Provide the [x, y] coordinate of the cell's center where the given text is located.  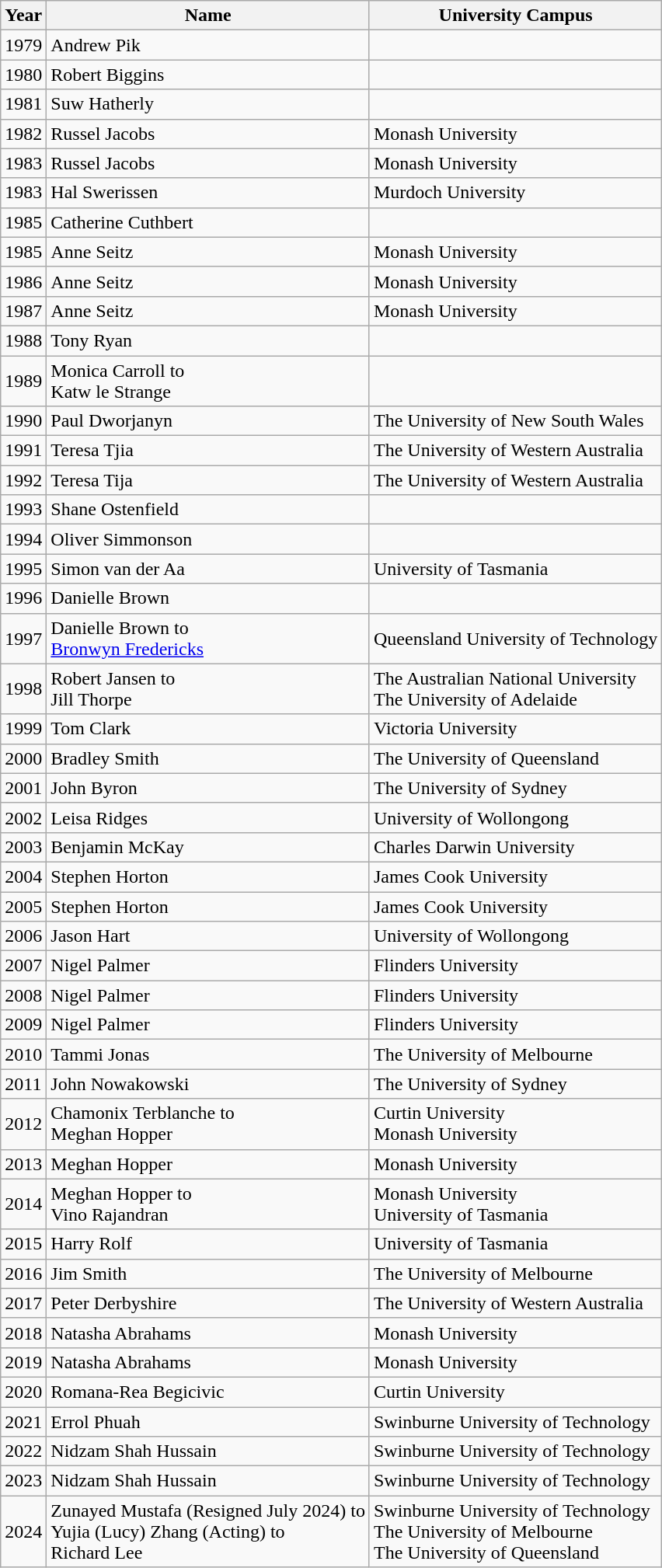
2007 [23, 966]
Danielle Brown [208, 598]
Tammi Jonas [208, 1054]
University Campus [515, 16]
Romana-Rea Begicivic [208, 1392]
2018 [23, 1333]
The Australian National UniversityThe University of Adelaide [515, 688]
Oliver Simmonson [208, 539]
1989 [23, 381]
Victoria University [515, 729]
Suw Hatherly [208, 104]
Simon van der Aa [208, 569]
1986 [23, 281]
Shane Ostenfield [208, 510]
2011 [23, 1084]
1981 [23, 104]
1988 [23, 340]
2024 [23, 1531]
Tom Clark [208, 729]
Jim Smith [208, 1274]
2005 [23, 907]
1995 [23, 569]
Curtin University [515, 1392]
Bradley Smith [208, 758]
1979 [23, 45]
1990 [23, 421]
Year [23, 16]
Teresa Tija [208, 480]
2006 [23, 936]
Robert Jansen toJill Thorpe [208, 688]
Zunayed Mustafa (Resigned July 2024) toYujia (Lucy) Zhang (Acting) toRichard Lee [208, 1531]
Catherine Cuthbert [208, 222]
Queensland University of Technology [515, 639]
1994 [23, 539]
2001 [23, 788]
1998 [23, 688]
Meghan Hopper toVino Rajandran [208, 1204]
2014 [23, 1204]
The University of New South Wales [515, 421]
2013 [23, 1164]
Monica Carroll toKatw le Strange [208, 381]
1999 [23, 729]
2017 [23, 1303]
2015 [23, 1244]
Chamonix Terblanche toMeghan Hopper [208, 1124]
Errol Phuah [208, 1421]
Meghan Hopper [208, 1164]
Andrew Pik [208, 45]
2009 [23, 1025]
1991 [23, 451]
2022 [23, 1451]
The University of Queensland [515, 758]
Paul Dworjanyn [208, 421]
Benjamin McKay [208, 847]
1987 [23, 311]
Robert Biggins [208, 75]
1992 [23, 480]
2012 [23, 1124]
Danielle Brown toBronwyn Fredericks [208, 639]
1996 [23, 598]
Name [208, 16]
2010 [23, 1054]
1993 [23, 510]
1997 [23, 639]
Charles Darwin University [515, 847]
2004 [23, 876]
John Nowakowski [208, 1084]
2002 [23, 817]
Murdoch University [515, 193]
Curtin UniversityMonash University [515, 1124]
Peter Derbyshire [208, 1303]
2023 [23, 1481]
Hal Swerissen [208, 193]
2000 [23, 758]
Teresa Tjia [208, 451]
2021 [23, 1421]
1980 [23, 75]
Tony Ryan [208, 340]
2020 [23, 1392]
Monash UniversityUniversity of Tasmania [515, 1204]
Jason Hart [208, 936]
2019 [23, 1362]
2008 [23, 995]
Leisa Ridges [208, 817]
2003 [23, 847]
Swinburne University of TechnologyThe University of MelbourneThe University of Queensland [515, 1531]
1982 [23, 134]
Harry Rolf [208, 1244]
John Byron [208, 788]
2016 [23, 1274]
